From the cell containing the given text, extract its center point as [X, Y] coordinate. 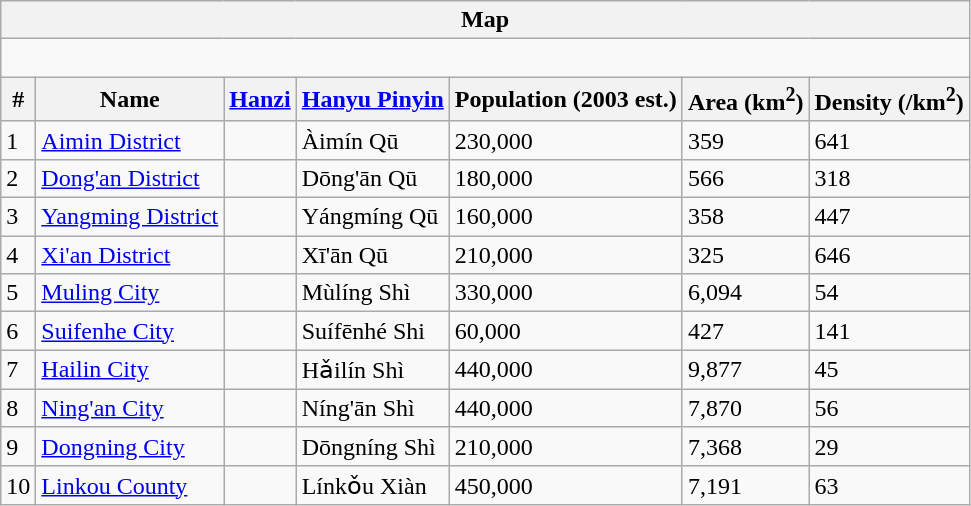
Dong'an District [130, 178]
330,000 [566, 293]
5 [18, 293]
7,870 [746, 408]
# [18, 100]
Suífēnhé Shi [372, 331]
Dongning City [130, 446]
6,094 [746, 293]
Mùlíng Shì [372, 293]
318 [889, 178]
Map [486, 20]
Density (/km2) [889, 100]
63 [889, 485]
450,000 [566, 485]
Aimin District [130, 140]
566 [746, 178]
230,000 [566, 140]
Population (2003 est.) [566, 100]
325 [746, 255]
7,368 [746, 446]
Ning'an City [130, 408]
646 [889, 255]
10 [18, 485]
180,000 [566, 178]
Yangming District [130, 217]
641 [889, 140]
6 [18, 331]
Dōng'ān Qū [372, 178]
Name [130, 100]
1 [18, 140]
Xī'ān Qū [372, 255]
7 [18, 370]
56 [889, 408]
Dōngníng Shì [372, 446]
7,191 [746, 485]
60,000 [566, 331]
359 [746, 140]
Hailin City [130, 370]
9 [18, 446]
2 [18, 178]
Suifenhe City [130, 331]
4 [18, 255]
Níng'ān Shì [372, 408]
447 [889, 217]
54 [889, 293]
Xi'an District [130, 255]
Hǎilín Shì [372, 370]
Muling City [130, 293]
Hanyu Pinyin [372, 100]
141 [889, 331]
45 [889, 370]
Area (km2) [746, 100]
Àimín Qū [372, 140]
3 [18, 217]
29 [889, 446]
160,000 [566, 217]
Hanzi [260, 100]
8 [18, 408]
Linkou County [130, 485]
358 [746, 217]
Yángmíng Qū [372, 217]
9,877 [746, 370]
Línkǒu Xiàn [372, 485]
427 [746, 331]
